Capture the cell that displays the provided text and extract its [X, Y] central coordinate. 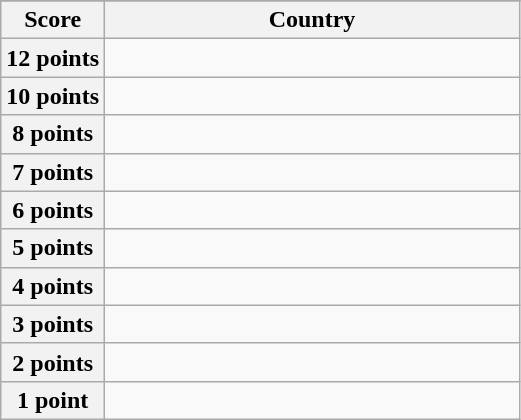
2 points [53, 362]
Score [53, 20]
12 points [53, 58]
5 points [53, 248]
7 points [53, 172]
3 points [53, 324]
10 points [53, 96]
Country [312, 20]
1 point [53, 400]
4 points [53, 286]
6 points [53, 210]
8 points [53, 134]
